Provide the [x, y] coordinate of the cell's center where the given text is located.  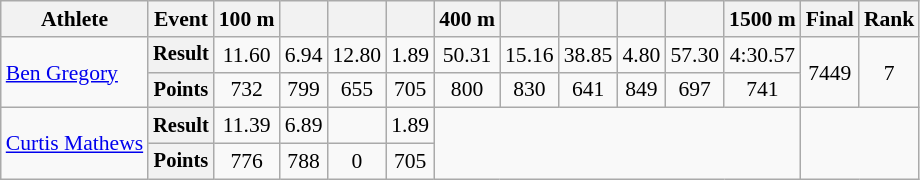
Curtis Mathews [74, 144]
400 m [467, 19]
741 [762, 90]
0 [358, 162]
641 [588, 90]
1500 m [762, 19]
830 [530, 90]
7449 [830, 72]
11.39 [247, 126]
4:30.57 [762, 55]
12.80 [358, 55]
100 m [247, 19]
Athlete [74, 19]
38.85 [588, 55]
697 [694, 90]
15.16 [530, 55]
11.60 [247, 55]
655 [358, 90]
50.31 [467, 55]
Ben Gregory [74, 72]
776 [247, 162]
4.80 [641, 55]
732 [247, 90]
7 [890, 72]
Rank [890, 19]
788 [304, 162]
6.89 [304, 126]
Event [181, 19]
800 [467, 90]
799 [304, 90]
849 [641, 90]
6.94 [304, 55]
Final [830, 19]
57.30 [694, 55]
